Return the (x, y) coordinate for the center point of the cell that contains the specified text.  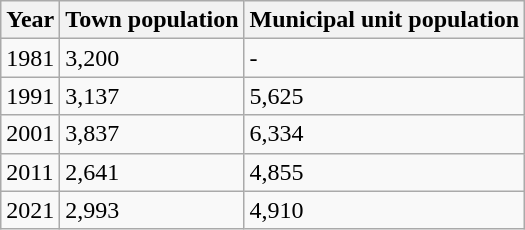
2,993 (152, 210)
3,137 (152, 96)
- (384, 58)
6,334 (384, 134)
5,625 (384, 96)
2001 (30, 134)
Year (30, 20)
4,855 (384, 172)
Town population (152, 20)
3,200 (152, 58)
2021 (30, 210)
1981 (30, 58)
Municipal unit population (384, 20)
4,910 (384, 210)
3,837 (152, 134)
2,641 (152, 172)
1991 (30, 96)
2011 (30, 172)
